Extract the [X, Y] coordinate from the center of the cell holding the provided text.  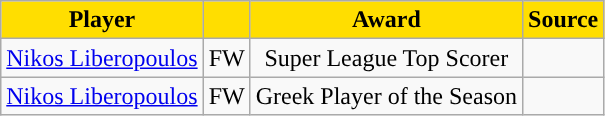
Greek Player of the Season [386, 96]
Player [102, 20]
Source [564, 20]
Award [386, 20]
Super League Top Scorer [386, 58]
